Return the [x, y] coordinate for the center point of the cell that contains the specified text.  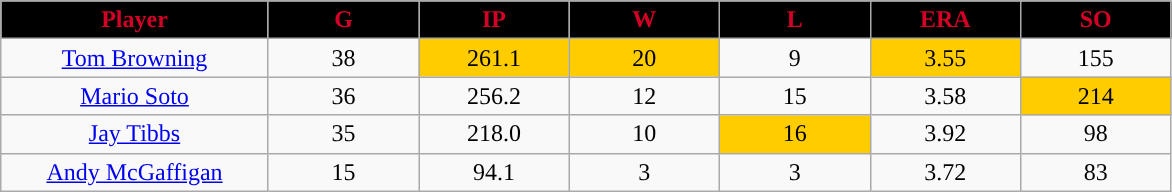
ERA [945, 20]
Tom Browning [134, 58]
256.2 [494, 96]
Jay Tibbs [134, 134]
261.1 [494, 58]
155 [1096, 58]
16 [795, 134]
83 [1096, 172]
G [343, 20]
L [795, 20]
12 [644, 96]
3.58 [945, 96]
Andy McGaffigan [134, 172]
218.0 [494, 134]
214 [1096, 96]
38 [343, 58]
Mario Soto [134, 96]
9 [795, 58]
SO [1096, 20]
3.72 [945, 172]
IP [494, 20]
94.1 [494, 172]
3.55 [945, 58]
35 [343, 134]
98 [1096, 134]
10 [644, 134]
20 [644, 58]
36 [343, 96]
Player [134, 20]
W [644, 20]
3.92 [945, 134]
